For the text-containing cell, return its midpoint in (x, y) coordinate format. 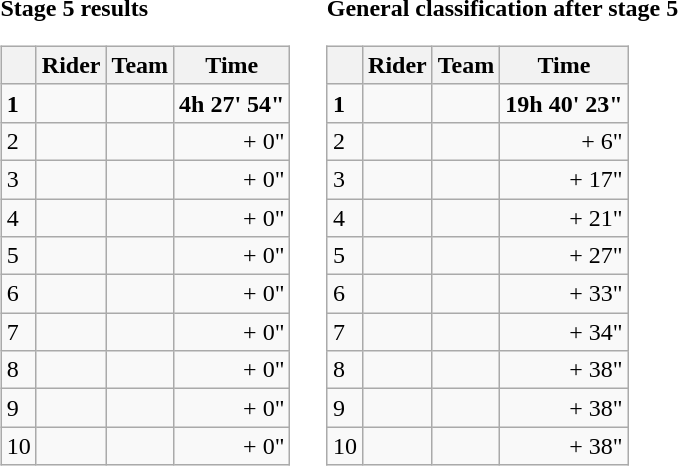
+ 33" (564, 294)
+ 34" (564, 332)
+ 27" (564, 256)
+ 6" (564, 141)
19h 40' 23" (564, 103)
4h 27' 54" (232, 103)
+ 17" (564, 179)
+ 21" (564, 217)
